Extract the (x, y) coordinate from the center of the cell holding the provided text.  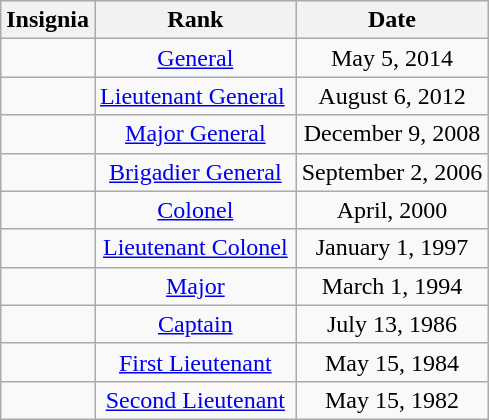
Insignia (48, 20)
August 6, 2012 (392, 96)
May 5, 2014 (392, 58)
March 1, 1994 (392, 286)
Date (392, 20)
Rank (196, 20)
May 15, 1984 (392, 362)
Captain (196, 324)
September 2, 2006 (392, 172)
Lieutenant General (196, 96)
July 13, 1986 (392, 324)
December 9, 2008 (392, 134)
Colonel (196, 210)
Major (196, 286)
Second Lieutenant (196, 400)
April, 2000 (392, 210)
May 15, 1982 (392, 400)
Lieutenant Colonel (196, 248)
First Lieutenant (196, 362)
General (196, 58)
January 1, 1997 (392, 248)
Major General (196, 134)
Brigadier General (196, 172)
